Capture the cell that displays the provided text and extract its [X, Y] central coordinate. 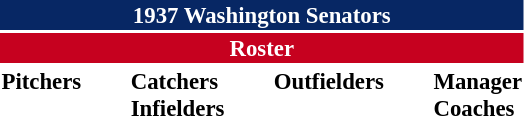
Roster [262, 48]
1937 Washington Senators [262, 15]
